Identify which cell holds the provided text, then report its [x, y] central coordinate. 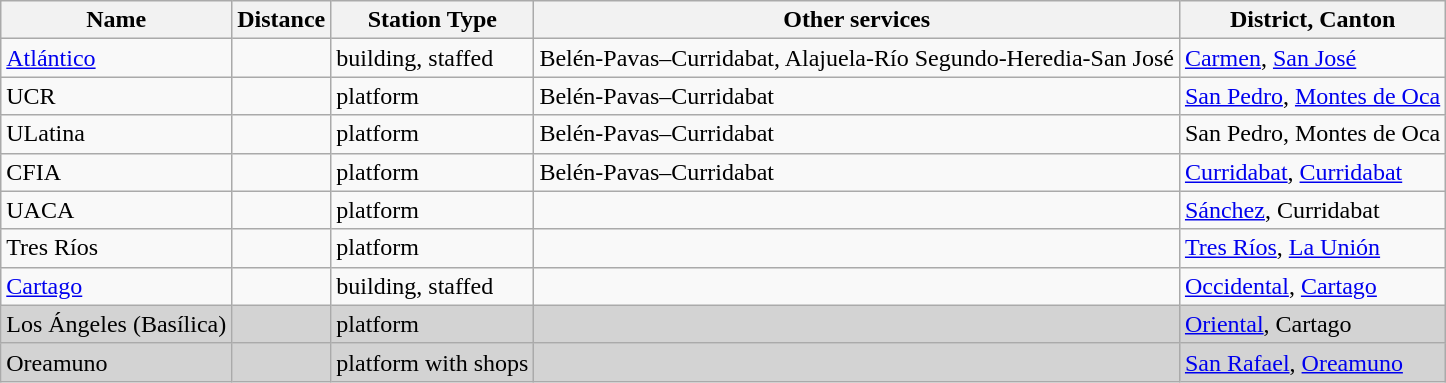
Cartago [116, 286]
Occidental, Cartago [1312, 286]
San Rafael, Oreamuno [1312, 362]
Station Type [432, 20]
UCR [116, 96]
Atlántico [116, 58]
Oriental, Cartago [1312, 324]
ULatina [116, 134]
Tres Ríos [116, 248]
Distance [282, 20]
Sánchez, Curridabat [1312, 210]
Oreamuno [116, 362]
platform with shops [432, 362]
Carmen, San José [1312, 58]
Belén-Pavas–Curridabat, Alajuela-Río Segundo-Heredia-San José [857, 58]
Los Ángeles (Basílica) [116, 324]
Other services [857, 20]
CFIA [116, 172]
Tres Ríos, La Unión [1312, 248]
District, Canton [1312, 20]
Curridabat, Curridabat [1312, 172]
Name [116, 20]
UACA [116, 210]
